Search for the cell housing the specified text and yield its (X, Y) center coordinate. 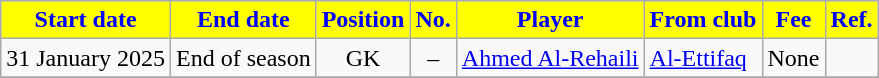
GK (363, 58)
Player (550, 20)
Position (363, 20)
None (794, 58)
End of season (243, 58)
31 January 2025 (86, 58)
End date (243, 20)
Fee (794, 20)
Ref. (852, 20)
Ahmed Al-Rehaili (550, 58)
Al-Ettifaq (703, 58)
No. (433, 20)
Start date (86, 20)
From club (703, 20)
– (433, 58)
